Return the [x, y] coordinate for the center point of the cell that contains the specified text.  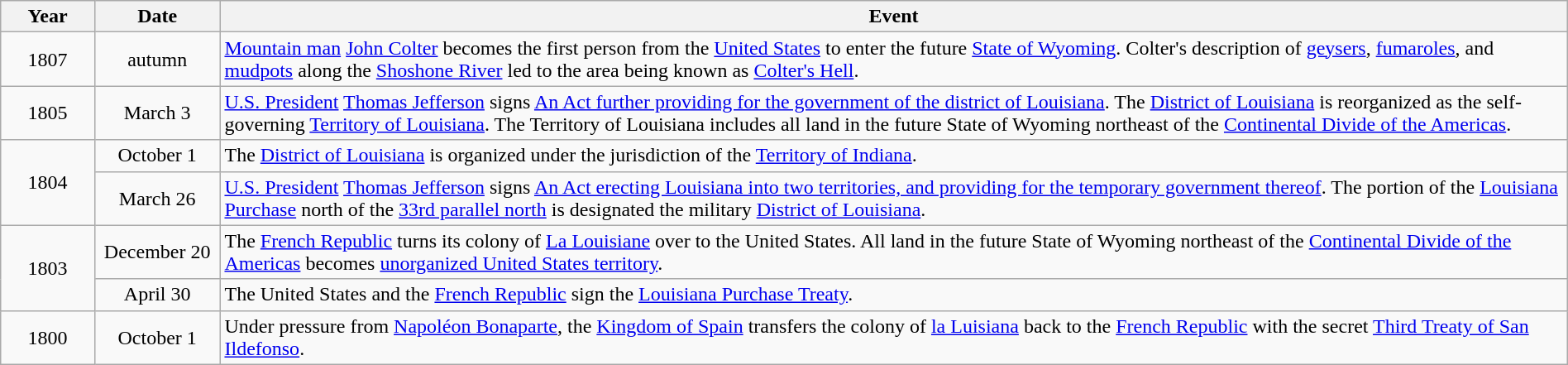
1805 [48, 113]
1807 [48, 60]
April 30 [157, 295]
1804 [48, 182]
Event [893, 17]
autumn [157, 60]
March 26 [157, 199]
December 20 [157, 252]
1803 [48, 268]
March 3 [157, 113]
Year [48, 17]
The United States and the French Republic sign the Louisiana Purchase Treaty. [893, 295]
1800 [48, 338]
The District of Louisiana is organized under the jurisdiction of the Territory of Indiana. [893, 156]
Date [157, 17]
